Return [X, Y] of the center of cell containing provided text 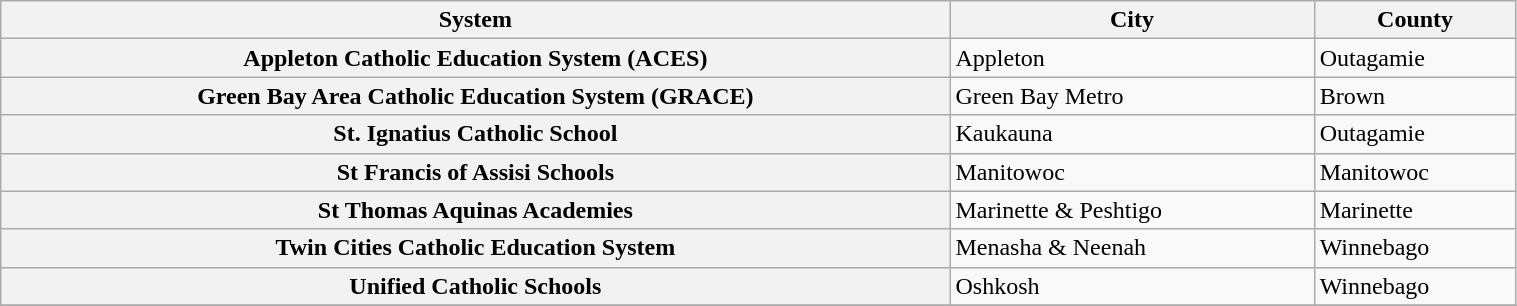
St Francis of Assisi Schools [476, 172]
Menasha & Neenah [1132, 248]
Marinette & Peshtigo [1132, 210]
Twin Cities Catholic Education System [476, 248]
County [1415, 20]
System [476, 20]
Appleton [1132, 58]
Appleton Catholic Education System (ACES) [476, 58]
Brown [1415, 96]
Green Bay Area Catholic Education System (GRACE) [476, 96]
Unified Catholic Schools [476, 286]
St Thomas Aquinas Academies [476, 210]
Marinette [1415, 210]
Kaukauna [1132, 134]
Oshkosh [1132, 286]
City [1132, 20]
Green Bay Metro [1132, 96]
St. Ignatius Catholic School [476, 134]
